Return the (X, Y) coordinate for the center point of the cell that contains the specified text.  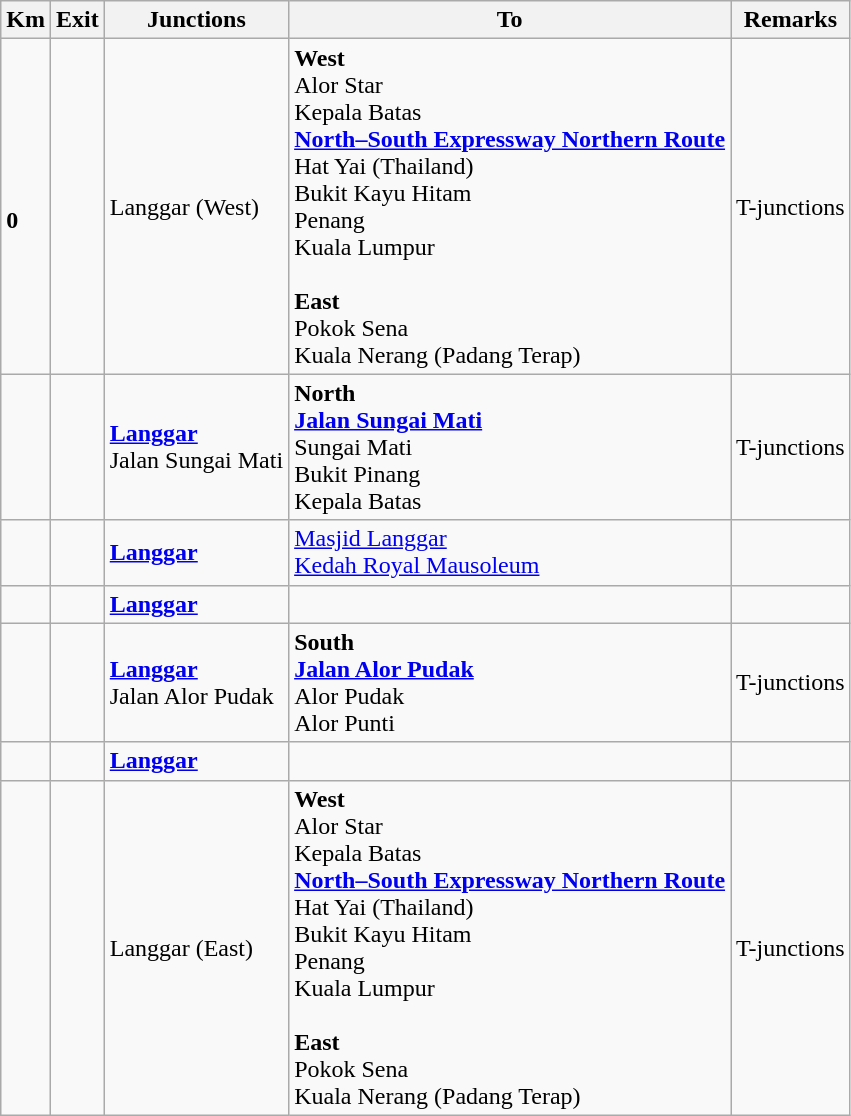
North Jalan Sungai MatiSungai MatiBukit PinangKepala Batas (510, 447)
Exit (77, 20)
South Jalan Alor PudakAlor PudakAlor Punti (510, 682)
Langgar (East) (196, 948)
Langgar (West) (196, 206)
Remarks (791, 20)
0 (26, 206)
To (510, 20)
LanggarJalan Alor Pudak (196, 682)
Junctions (196, 20)
Km (26, 20)
Masjid LanggarKedah Royal Mausoleum (510, 552)
LanggarJalan Sungai Mati (196, 447)
